Capture the cell that displays the provided text and extract its (X, Y) central coordinate. 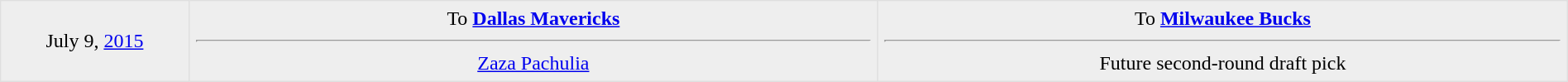
To Dallas MavericksZaza Pachulia (533, 41)
To Milwaukee BucksFuture second-round draft pick (1223, 41)
July 9, 2015 (94, 41)
